Identify which cell holds the provided text, then report its [X, Y] central coordinate. 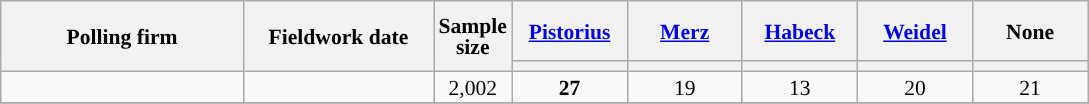
Habeck [800, 31]
Pistorius [570, 31]
20 [914, 86]
None [1030, 31]
13 [800, 86]
Merz [684, 31]
Weidel [914, 31]
Samplesize [473, 36]
Polling firm [122, 36]
27 [570, 86]
21 [1030, 86]
2,002 [473, 86]
19 [684, 86]
Fieldwork date [338, 36]
